Output the (X, Y) coordinate of the center of the cell containing the given text.  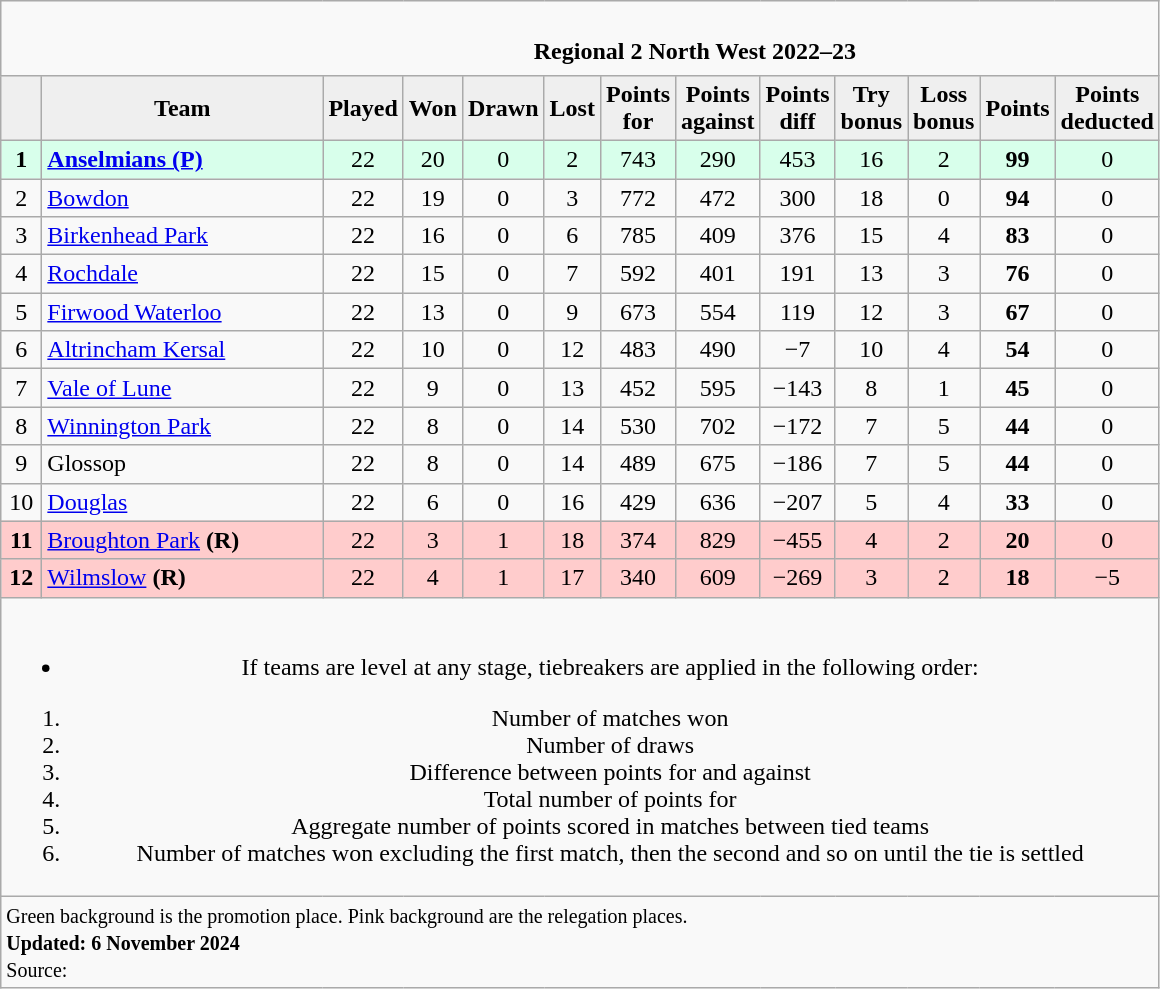
Points (1018, 108)
11 (22, 540)
33 (1018, 502)
Firwood Waterloo (182, 312)
Lost (572, 108)
489 (638, 464)
Played (363, 108)
Drawn (503, 108)
472 (718, 197)
Points for (638, 108)
54 (1018, 350)
119 (798, 312)
592 (638, 274)
17 (572, 578)
675 (718, 464)
Wilmslow (R) (182, 578)
Birkenhead Park (182, 236)
772 (638, 197)
−207 (798, 502)
83 (1018, 236)
Green background is the promotion place. Pink background are the relegation places.Updated: 6 November 2024 Source: (580, 942)
702 (718, 426)
Anselmians (P) (182, 159)
−186 (798, 464)
409 (718, 236)
401 (718, 274)
290 (718, 159)
191 (798, 274)
−455 (798, 540)
76 (1018, 274)
743 (638, 159)
Won (432, 108)
Altrincham Kersal (182, 350)
94 (1018, 197)
490 (718, 350)
Glossop (182, 464)
Try bonus (871, 108)
376 (798, 236)
374 (638, 540)
829 (718, 540)
530 (638, 426)
Douglas (182, 502)
340 (638, 578)
67 (1018, 312)
−269 (798, 578)
−143 (798, 388)
595 (718, 388)
Winnington Park (182, 426)
19 (432, 197)
−7 (798, 350)
452 (638, 388)
453 (798, 159)
Team (182, 108)
Vale of Lune (182, 388)
636 (718, 502)
Broughton Park (R) (182, 540)
99 (1018, 159)
Loss bonus (944, 108)
45 (1018, 388)
Rochdale (182, 274)
483 (638, 350)
Points deducted (1107, 108)
Points diff (798, 108)
Points against (718, 108)
609 (718, 578)
Bowdon (182, 197)
−172 (798, 426)
785 (638, 236)
429 (638, 502)
673 (638, 312)
−5 (1107, 578)
554 (718, 312)
300 (798, 197)
